Scan for the cell matching the given text and deliver its [X, Y] coordinate at center. 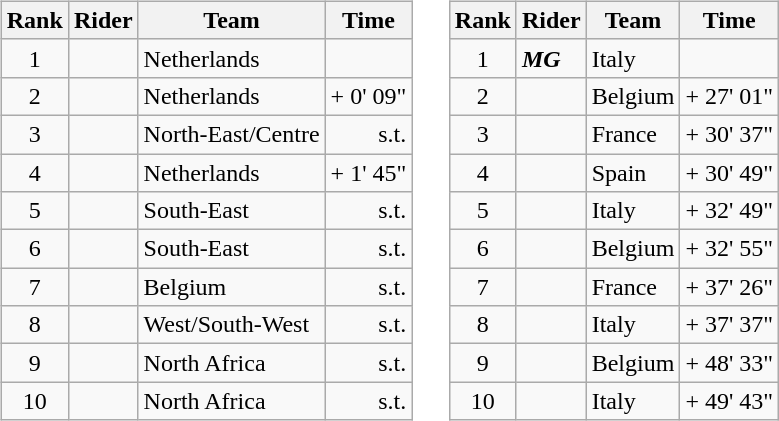
West/South-West [232, 325]
+ 37' 37" [730, 325]
+ 1' 45" [368, 173]
+ 30' 49" [730, 173]
+ 27' 01" [730, 96]
Spain [633, 173]
+ 49' 43" [730, 401]
MG [551, 58]
+ 0' 09" [368, 96]
+ 30' 37" [730, 134]
+ 37' 26" [730, 287]
+ 32' 55" [730, 249]
North-East/Centre [232, 134]
+ 32' 49" [730, 211]
+ 48' 33" [730, 363]
